Find where the given text appears and provide that cell's center as (X, Y) coordinate. 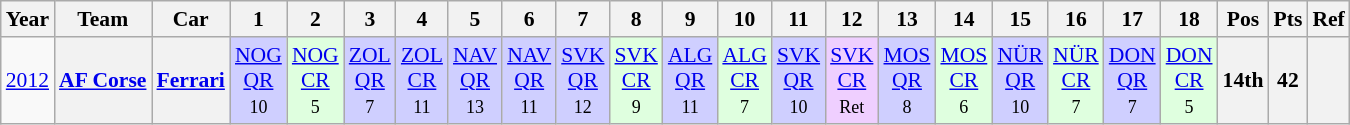
42 (1288, 80)
NÜRCR7 (1076, 80)
14th (1244, 80)
MOSCR6 (964, 80)
SVKCR9 (636, 80)
NAVQR11 (529, 80)
NOGQR10 (258, 80)
Team (102, 19)
ALGCR7 (744, 80)
16 (1076, 19)
12 (852, 19)
DONCR5 (1190, 80)
7 (582, 19)
17 (1132, 19)
ALGQR11 (690, 80)
SVKCRRet (852, 80)
9 (690, 19)
Pts (1288, 19)
ZOLQR7 (370, 80)
15 (1020, 19)
Car (191, 19)
Ref (1328, 19)
6 (529, 19)
3 (370, 19)
2 (316, 19)
Year (28, 19)
14 (964, 19)
11 (798, 19)
18 (1190, 19)
10 (744, 19)
SVKQR10 (798, 80)
SVKQR12 (582, 80)
NAVQR13 (475, 80)
DONQR7 (1132, 80)
8 (636, 19)
NOGCR5 (316, 80)
NÜRQR10 (1020, 80)
2012 (28, 80)
5 (475, 19)
4 (422, 19)
1 (258, 19)
13 (906, 19)
MOSQR8 (906, 80)
AF Corse (102, 80)
ZOLCR11 (422, 80)
Pos (1244, 19)
Ferrari (191, 80)
